From the cell containing the given text, extract its center point as [X, Y] coordinate. 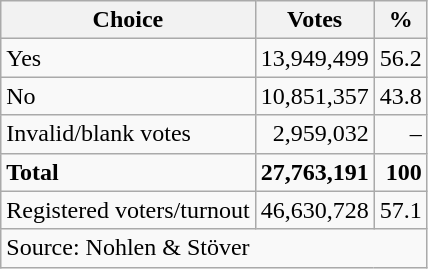
% [400, 20]
2,959,032 [314, 134]
10,851,357 [314, 96]
56.2 [400, 58]
Choice [128, 20]
43.8 [400, 96]
Total [128, 172]
57.1 [400, 210]
27,763,191 [314, 172]
46,630,728 [314, 210]
Source: Nohlen & Stöver [214, 248]
13,949,499 [314, 58]
Invalid/blank votes [128, 134]
Registered voters/turnout [128, 210]
100 [400, 172]
Yes [128, 58]
– [400, 134]
No [128, 96]
Votes [314, 20]
